Search for the cell housing the specified text and yield its (X, Y) center coordinate. 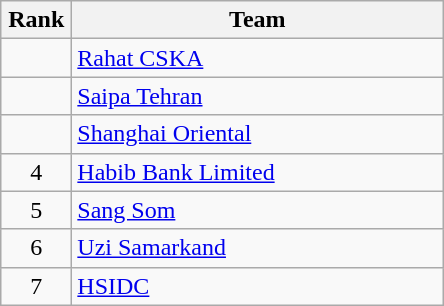
Uzi Samarkand (258, 248)
6 (36, 248)
Habib Bank Limited (258, 172)
Shanghai Oriental (258, 134)
Sang Som (258, 210)
Team (258, 20)
4 (36, 172)
HSIDC (258, 286)
7 (36, 286)
Rahat CSKA (258, 58)
Saipa Tehran (258, 96)
5 (36, 210)
Rank (36, 20)
